Capture the cell that displays the provided text and extract its [x, y] central coordinate. 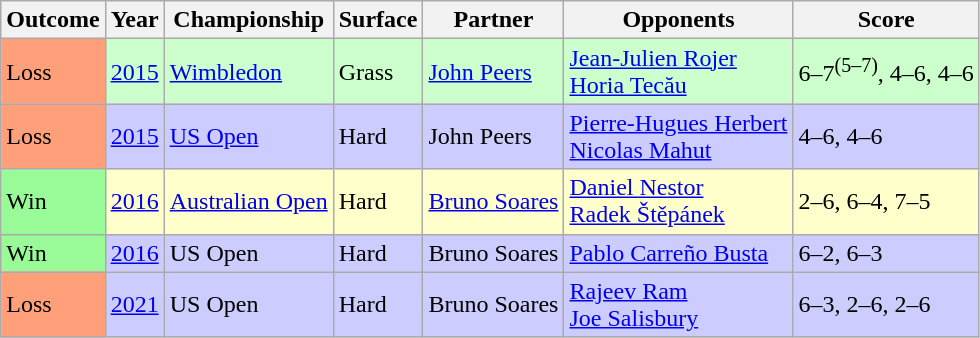
Pierre-Hugues Herbert Nicolas Mahut [678, 136]
Jean-Julien Rojer Horia Tecău [678, 72]
Pablo Carreño Busta [678, 253]
Outcome [53, 20]
6–3, 2–6, 2–6 [886, 304]
6–2, 6–3 [886, 253]
Opponents [678, 20]
2021 [134, 304]
Score [886, 20]
Championship [248, 20]
Surface [378, 20]
Partner [494, 20]
4–6, 4–6 [886, 136]
Year [134, 20]
Rajeev Ram Joe Salisbury [678, 304]
Daniel Nestor Radek Štěpánek [678, 202]
Wimbledon [248, 72]
Grass [378, 72]
Australian Open [248, 202]
6–7(5–7), 4–6, 4–6 [886, 72]
2–6, 6–4, 7–5 [886, 202]
